Return [x, y] of the center of cell containing provided text 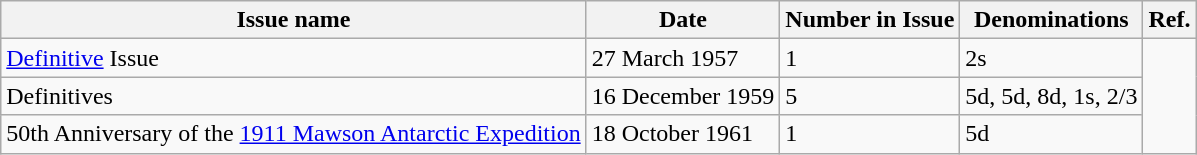
2s [1052, 58]
Issue name [294, 20]
5d [1052, 134]
5d, 5d, 8d, 1s, 2/3 [1052, 96]
Definitive Issue [294, 58]
Denominations [1052, 20]
Date [683, 20]
18 October 1961 [683, 134]
Number in Issue [870, 20]
5 [870, 96]
27 March 1957 [683, 58]
Ref. [1170, 20]
50th Anniversary of the 1911 Mawson Antarctic Expedition [294, 134]
Definitives [294, 96]
16 December 1959 [683, 96]
